Provide the (X, Y) coordinate of the cell's center where the given text is located.  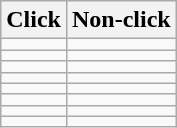
Click (34, 20)
Non-click (121, 20)
